Locate the cell with the specified text and output its [X, Y] center coordinate. 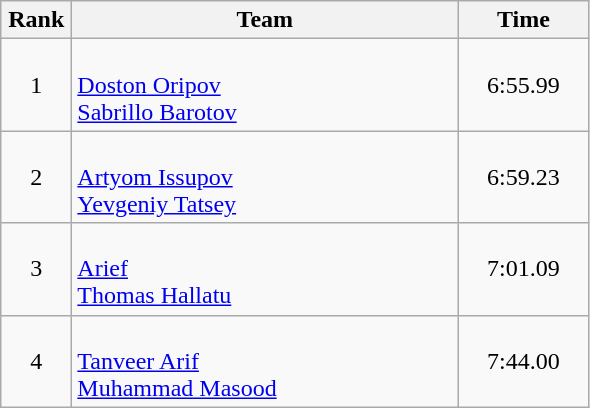
2 [36, 177]
6:55.99 [524, 85]
Team [265, 20]
7:01.09 [524, 269]
Rank [36, 20]
1 [36, 85]
7:44.00 [524, 361]
AriefThomas Hallatu [265, 269]
Doston OripovSabrillo Barotov [265, 85]
6:59.23 [524, 177]
Tanveer ArifMuhammad Masood [265, 361]
Time [524, 20]
4 [36, 361]
3 [36, 269]
Artyom IssupovYevgeniy Tatsey [265, 177]
